Extract the [x, y] coordinate from the center of the cell holding the provided text.  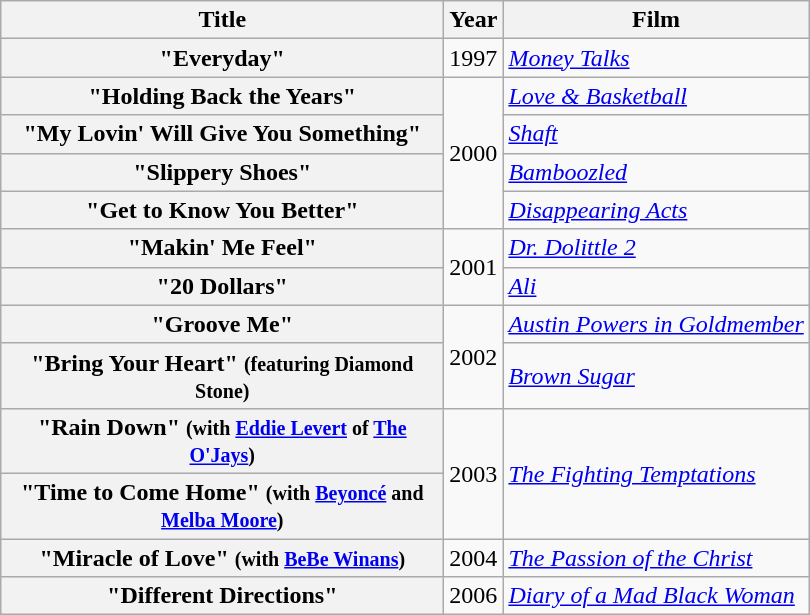
Title [222, 20]
"Miracle of Love" (with BeBe Winans) [222, 557]
Austin Powers in Goldmember [656, 324]
Disappearing Acts [656, 210]
Money Talks [656, 58]
The Fighting Temptations [656, 473]
"Bring Your Heart" (featuring Diamond Stone) [222, 376]
Shaft [656, 134]
Dr. Dolittle 2 [656, 248]
1997 [474, 58]
"Makin' Me Feel" [222, 248]
2004 [474, 557]
Diary of a Mad Black Woman [656, 596]
2002 [474, 356]
2001 [474, 267]
"Everyday" [222, 58]
2003 [474, 473]
"Groove Me" [222, 324]
"20 Dollars" [222, 286]
"Different Directions" [222, 596]
"Get to Know You Better" [222, 210]
"Slippery Shoes" [222, 172]
The Passion of the Christ [656, 557]
Year [474, 20]
2006 [474, 596]
"Rain Down" (with Eddie Levert of The O'Jays) [222, 440]
"Time to Come Home" (with Beyoncé and Melba Moore) [222, 506]
"Holding Back the Years" [222, 96]
Love & Basketball [656, 96]
Brown Sugar [656, 376]
2000 [474, 153]
"My Lovin' Will Give You Something" [222, 134]
Ali [656, 286]
Bamboozled [656, 172]
Film [656, 20]
